Search for the cell housing the specified text and yield its [X, Y] center coordinate. 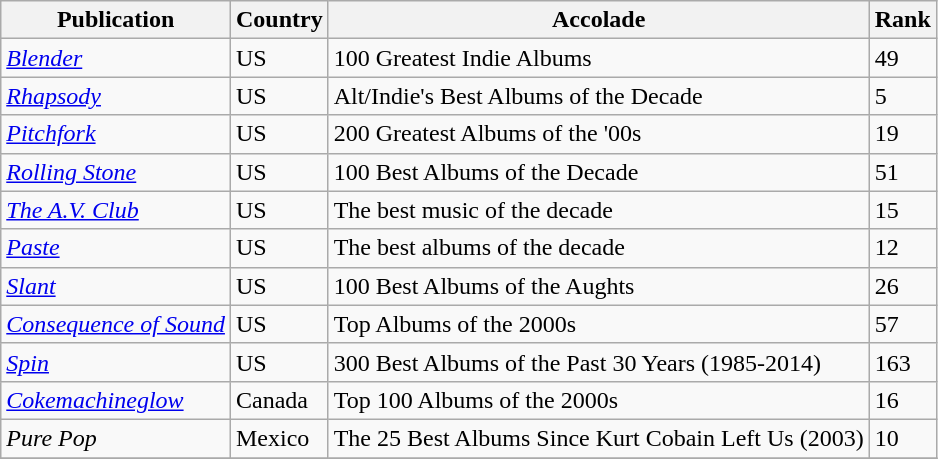
57 [902, 324]
Accolade [598, 20]
19 [902, 134]
10 [902, 438]
Pure Pop [116, 438]
Canada [279, 400]
Paste [116, 248]
Rolling Stone [116, 172]
Cokemachineglow [116, 400]
100 Best Albums of the Decade [598, 172]
Top Albums of the 2000s [598, 324]
100 Greatest Indie Albums [598, 58]
The best music of the decade [598, 210]
12 [902, 248]
The best albums of the decade [598, 248]
Spin [116, 362]
5 [902, 96]
Top 100 Albums of the 2000s [598, 400]
100 Best Albums of the Aughts [598, 286]
Slant [116, 286]
The 25 Best Albums Since Kurt Cobain Left Us (2003) [598, 438]
49 [902, 58]
300 Best Albums of the Past 30 Years (1985-2014) [598, 362]
Rhapsody [116, 96]
Rank [902, 20]
Mexico [279, 438]
16 [902, 400]
15 [902, 210]
Publication [116, 20]
Country [279, 20]
Alt/Indie's Best Albums of the Decade [598, 96]
26 [902, 286]
51 [902, 172]
163 [902, 362]
The A.V. Club [116, 210]
Blender [116, 58]
200 Greatest Albums of the '00s [598, 134]
Consequence of Sound [116, 324]
Pitchfork [116, 134]
